Determine the [x, y] coordinate at the center of the cell enclosing the given text.  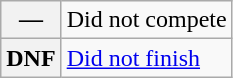
— [31, 20]
Did not finish [146, 58]
Did not compete [146, 20]
DNF [31, 58]
